From the cell containing the given text, extract its center point as [X, Y] coordinate. 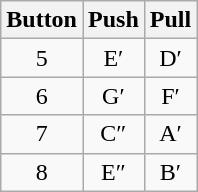
5 [42, 58]
E′ [113, 58]
E″ [113, 172]
8 [42, 172]
A′ [170, 134]
Pull [170, 20]
G′ [113, 96]
Push [113, 20]
F′ [170, 96]
D′ [170, 58]
Button [42, 20]
6 [42, 96]
7 [42, 134]
B′ [170, 172]
C″ [113, 134]
